Search for the cell housing the specified text and yield its (x, y) center coordinate. 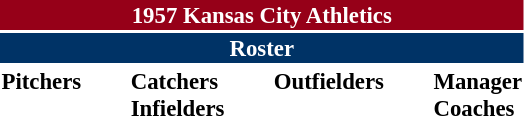
Roster (262, 48)
1957 Kansas City Athletics (262, 15)
